Detect which cell encompasses the target text, then output its (X, Y) center coordinate. 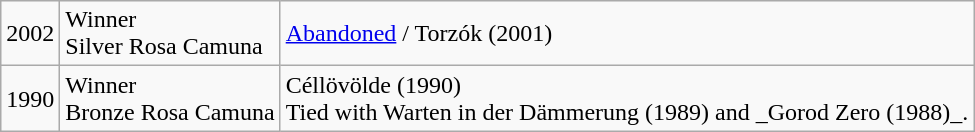
WinnerSilver Rosa Camuna (170, 34)
WinnerBronze Rosa Camuna (170, 98)
Abandoned / Torzók (2001) (627, 34)
2002 (30, 34)
Céllövölde (1990)Tied with Warten in der Dämmerung (1989) and _Gorod Zero (1988)_. (627, 98)
1990 (30, 98)
